For the text-containing cell, return its midpoint in [X, Y] coordinate format. 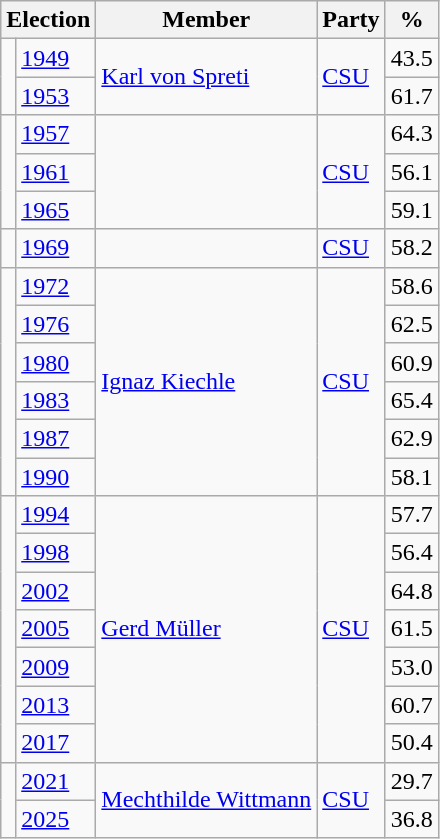
2017 [56, 743]
1980 [56, 362]
2005 [56, 629]
1998 [56, 553]
1983 [56, 400]
58.1 [412, 477]
% [412, 20]
60.7 [412, 705]
1965 [56, 210]
1961 [56, 172]
2009 [56, 667]
61.5 [412, 629]
1957 [56, 134]
Election [48, 20]
43.5 [412, 58]
Mechthilde Wittmann [206, 800]
1994 [56, 515]
58.2 [412, 248]
Member [206, 20]
50.4 [412, 743]
29.7 [412, 781]
Ignaz Kiechle [206, 381]
62.5 [412, 324]
56.4 [412, 553]
2025 [56, 819]
57.7 [412, 515]
53.0 [412, 667]
36.8 [412, 819]
62.9 [412, 438]
58.6 [412, 286]
64.8 [412, 591]
65.4 [412, 400]
1969 [56, 248]
1953 [56, 96]
2021 [56, 781]
60.9 [412, 362]
1972 [56, 286]
Gerd Müller [206, 629]
2002 [56, 591]
2013 [56, 705]
61.7 [412, 96]
56.1 [412, 172]
Party [351, 20]
1949 [56, 58]
Karl von Spreti [206, 77]
1987 [56, 438]
1990 [56, 477]
59.1 [412, 210]
1976 [56, 324]
64.3 [412, 134]
